Provide the (x, y) coordinate of the cell's center where the given text is located.  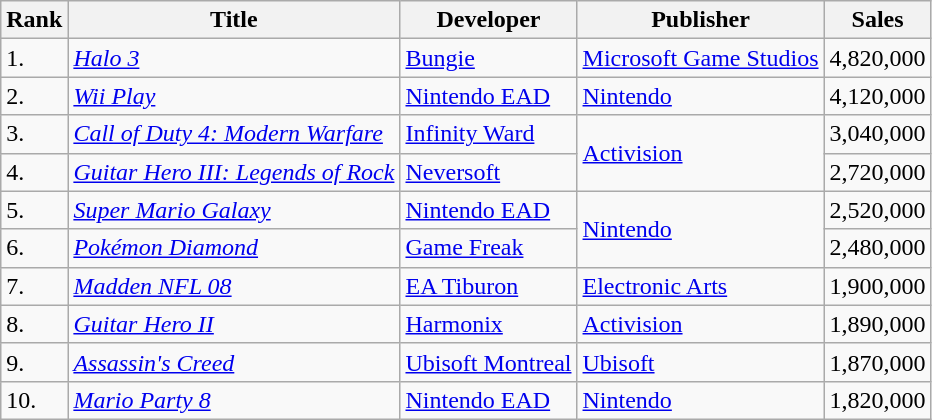
Guitar Hero II (234, 324)
Sales (878, 20)
2,520,000 (878, 210)
Bungie (488, 58)
6. (34, 248)
1,900,000 (878, 286)
Developer (488, 20)
Pokémon Diamond (234, 248)
7. (34, 286)
Rank (34, 20)
Assassin's Creed (234, 362)
Title (234, 20)
1. (34, 58)
Ubisoft Montreal (488, 362)
2,480,000 (878, 248)
Electronic Arts (700, 286)
1,890,000 (878, 324)
Halo 3 (234, 58)
1,870,000 (878, 362)
Wii Play (234, 96)
Publisher (700, 20)
10. (34, 400)
1,820,000 (878, 400)
Mario Party 8 (234, 400)
8. (34, 324)
Madden NFL 08 (234, 286)
Guitar Hero III: Legends of Rock (234, 172)
2,720,000 (878, 172)
2. (34, 96)
Infinity Ward (488, 134)
4. (34, 172)
4,820,000 (878, 58)
Call of Duty 4: Modern Warfare (234, 134)
3,040,000 (878, 134)
EA Tiburon (488, 286)
Harmonix (488, 324)
Game Freak (488, 248)
4,120,000 (878, 96)
Ubisoft (700, 362)
Microsoft Game Studios (700, 58)
Super Mario Galaxy (234, 210)
9. (34, 362)
Neversoft (488, 172)
3. (34, 134)
5. (34, 210)
